Detect which cell encompasses the target text, then output its (X, Y) center coordinate. 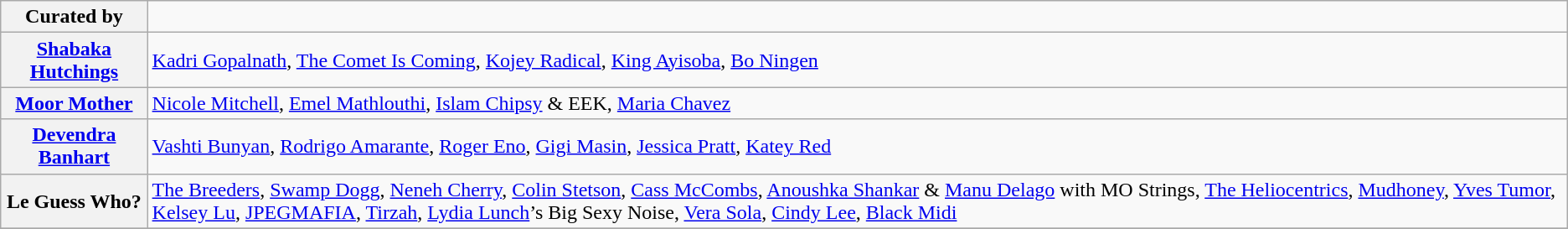
Curated by (74, 17)
Vashti Bunyan, Rodrigo Amarante, Roger Eno, Gigi Masin, Jessica Pratt, Katey Red (858, 146)
Moor Mother (74, 103)
Kadri Gopalnath, The Comet Is Coming, Kojey Radical, King Ayisoba, Bo Ningen (858, 60)
Shabaka Hutchings (74, 60)
Devendra Banhart (74, 146)
Le Guess Who? (74, 201)
Nicole Mitchell, Emel Mathlouthi, Islam Chipsy & EEK, Maria Chavez (858, 103)
